Scan for the cell matching the given text and deliver its [x, y] coordinate at center. 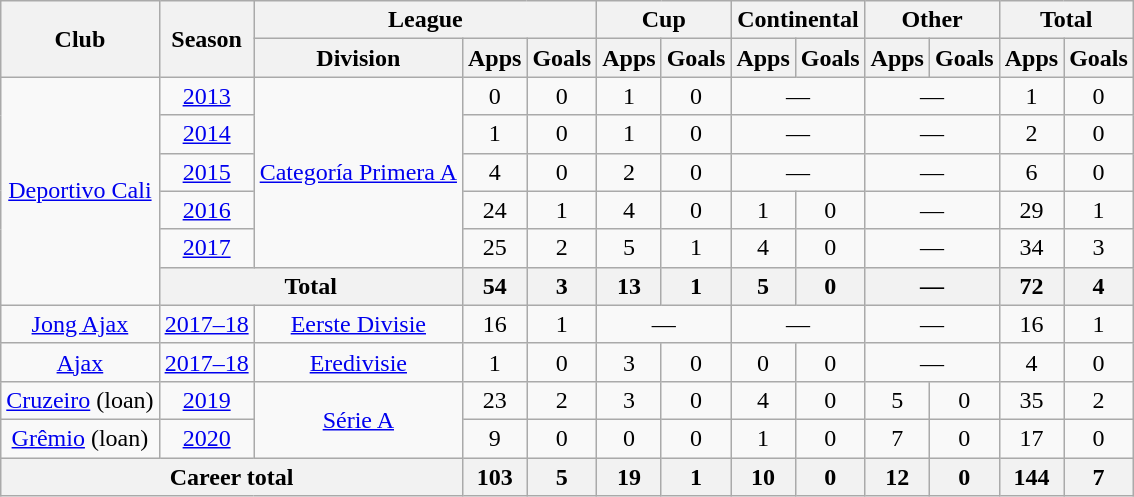
Jong Ajax [80, 324]
Season [206, 39]
2020 [206, 438]
League [426, 20]
10 [763, 477]
29 [1031, 210]
Division [358, 58]
19 [629, 477]
Cruzeiro (loan) [80, 400]
Eerste Divisie [358, 324]
Eredivisie [358, 362]
12 [897, 477]
Continental [798, 20]
23 [494, 400]
Ajax [80, 362]
24 [494, 210]
6 [1031, 172]
2017 [206, 248]
2016 [206, 210]
103 [494, 477]
Club [80, 39]
25 [494, 248]
Other [932, 20]
Categoría Primera A [358, 172]
34 [1031, 248]
2019 [206, 400]
2013 [206, 96]
9 [494, 438]
Deportivo Cali [80, 191]
72 [1031, 286]
Cup [664, 20]
35 [1031, 400]
Career total [232, 477]
144 [1031, 477]
2015 [206, 172]
54 [494, 286]
17 [1031, 438]
Grêmio (loan) [80, 438]
2014 [206, 134]
13 [629, 286]
Série A [358, 419]
